Return (X, Y) of the center of cell containing provided text 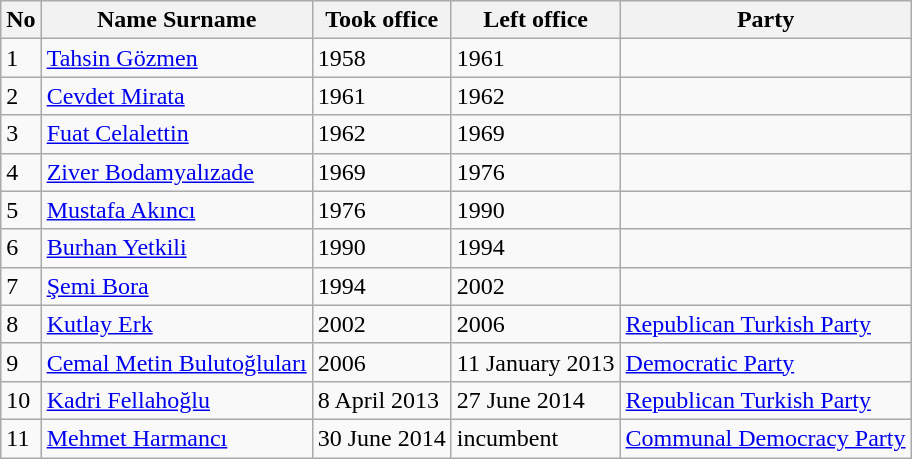
Mehmet Harmancı (176, 438)
Ziver Bodamyalızade (176, 172)
10 (21, 400)
No (21, 20)
2 (21, 96)
Democratic Party (766, 362)
30 June 2014 (382, 438)
Communal Democracy Party (766, 438)
1 (21, 58)
9 (21, 362)
5 (21, 210)
3 (21, 134)
11 (21, 438)
Tahsin Gözmen (176, 58)
incumbent (536, 438)
8 April 2013 (382, 400)
Party (766, 20)
Cevdet Mirata (176, 96)
Name Surname (176, 20)
7 (21, 286)
Fuat Celalettin (176, 134)
Şemi Bora (176, 286)
Left office (536, 20)
Mustafa Akıncı (176, 210)
Kutlay Erk (176, 324)
Cemal Metin Bulutoğluları (176, 362)
4 (21, 172)
27 June 2014 (536, 400)
8 (21, 324)
6 (21, 248)
Took office (382, 20)
1958 (382, 58)
Burhan Yetkili (176, 248)
Kadri Fellahoğlu (176, 400)
11 January 2013 (536, 362)
